Scan for the cell matching the given text and deliver its (x, y) coordinate at center. 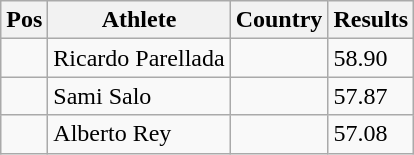
Results (371, 20)
57.87 (371, 96)
Sami Salo (139, 96)
Country (279, 20)
Athlete (139, 20)
Ricardo Parellada (139, 58)
Alberto Rey (139, 134)
Pos (24, 20)
58.90 (371, 58)
57.08 (371, 134)
